Capture the cell that displays the provided text and extract its [X, Y] central coordinate. 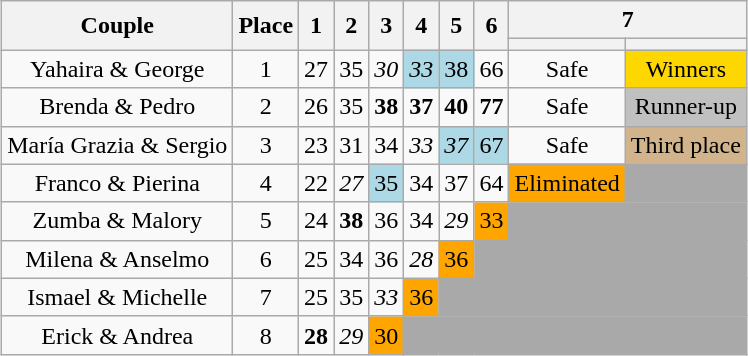
Yahaira & George [118, 69]
Ismael & Michelle [118, 297]
22 [316, 183]
Milena & Anselmo [118, 259]
31 [352, 145]
Brenda & Pedro [118, 107]
23 [316, 145]
María Grazia & Sergio [118, 145]
8 [266, 335]
24 [316, 221]
26 [316, 107]
66 [492, 69]
Eliminated [567, 183]
Franco & Pierina [118, 183]
77 [492, 107]
40 [456, 107]
67 [492, 145]
Place [266, 26]
Winners [686, 69]
Third place [686, 145]
Couple [118, 26]
Erick & Andrea [118, 335]
Zumba & Malory [118, 221]
64 [492, 183]
Runner-up [686, 107]
